From the cell containing the given text, extract its center point as (X, Y) coordinate. 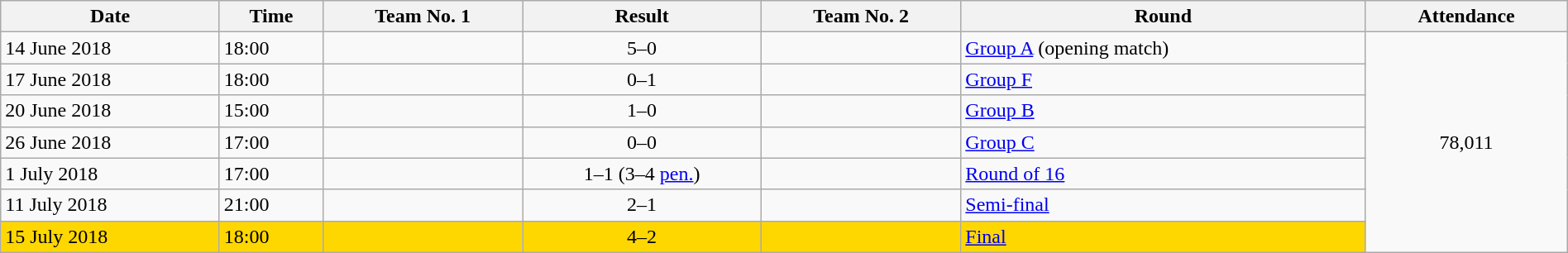
11 July 2018 (111, 205)
15 July 2018 (111, 236)
Result (642, 17)
14 June 2018 (111, 48)
1 July 2018 (111, 174)
0–1 (642, 79)
Group C (1163, 142)
1–0 (642, 111)
Group A (opening match) (1163, 48)
5–0 (642, 48)
Team No. 2 (860, 17)
1–1 (3–4 pen.) (642, 174)
Round of 16 (1163, 174)
15:00 (271, 111)
78,011 (1466, 142)
Round (1163, 17)
4–2 (642, 236)
21:00 (271, 205)
Date (111, 17)
Team No. 1 (422, 17)
Semi-final (1163, 205)
26 June 2018 (111, 142)
Time (271, 17)
20 June 2018 (111, 111)
Group F (1163, 79)
17 June 2018 (111, 79)
Final (1163, 236)
2–1 (642, 205)
Attendance (1466, 17)
Group B (1163, 111)
0–0 (642, 142)
